Return [x, y] of the center of cell containing provided text 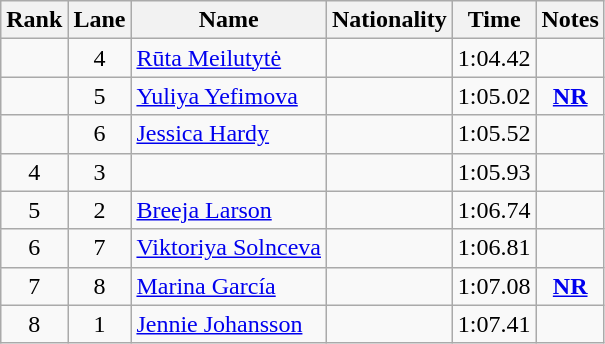
1 [100, 324]
Lane [100, 20]
Viktoriya Solnceva [229, 248]
1:05.52 [494, 134]
Notes [570, 20]
3 [100, 172]
1:04.42 [494, 58]
1:05.02 [494, 96]
Rūta Meilutytė [229, 58]
Breeja Larson [229, 210]
Jessica Hardy [229, 134]
Jennie Johansson [229, 324]
1:07.41 [494, 324]
Yuliya Yefimova [229, 96]
1:05.93 [494, 172]
Name [229, 20]
Time [494, 20]
1:06.74 [494, 210]
Marina García [229, 286]
Nationality [390, 20]
2 [100, 210]
1:07.08 [494, 286]
Rank [34, 20]
1:06.81 [494, 248]
